Detect which cell encompasses the target text, then output its (x, y) center coordinate. 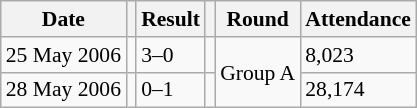
Round (258, 19)
28 May 2006 (64, 90)
Group A (258, 72)
Date (64, 19)
8,023 (358, 55)
3–0 (170, 55)
25 May 2006 (64, 55)
0–1 (170, 90)
Result (170, 19)
Attendance (358, 19)
28,174 (358, 90)
